For the text-containing cell, return its midpoint in [X, Y] coordinate format. 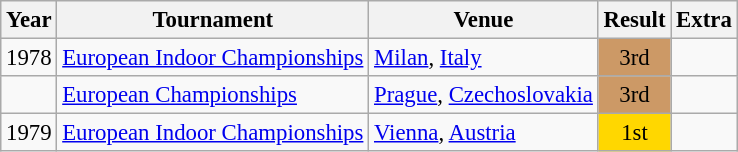
1978 [29, 58]
1979 [29, 133]
Result [634, 20]
Prague, Czechoslovakia [484, 95]
Tournament [213, 20]
1st [634, 133]
Vienna, Austria [484, 133]
Year [29, 20]
Milan, Italy [484, 58]
European Championships [213, 95]
Extra [704, 20]
Venue [484, 20]
